Output the (x, y) coordinate of the center of the cell containing the given text.  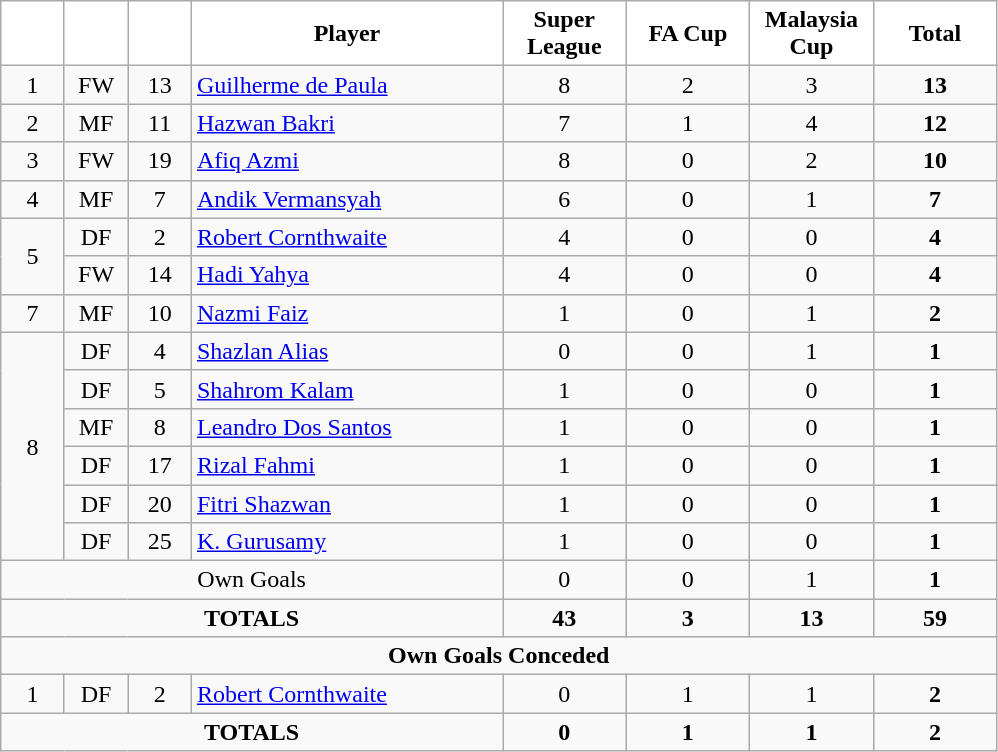
Andik Vermansyah (346, 199)
Guilherme de Paula (346, 85)
Leandro Dos Santos (346, 427)
K. Gurusamy (346, 542)
Nazmi Faiz (346, 313)
12 (935, 123)
14 (160, 275)
43 (564, 618)
Hadi Yahya (346, 275)
Shazlan Alias (346, 351)
Malaysia Cup (812, 34)
25 (160, 542)
Rizal Fahmi (346, 465)
Own Goals (252, 580)
59 (935, 618)
19 (160, 161)
20 (160, 503)
Total (935, 34)
Player (346, 34)
Super League (564, 34)
17 (160, 465)
Own Goals Conceded (499, 656)
Hazwan Bakri (346, 123)
FA Cup (688, 34)
Shahrom Kalam (346, 389)
6 (564, 199)
Fitri Shazwan (346, 503)
11 (160, 123)
Afiq Azmi (346, 161)
